Locate the cell with the specified text and output its [X, Y] center coordinate. 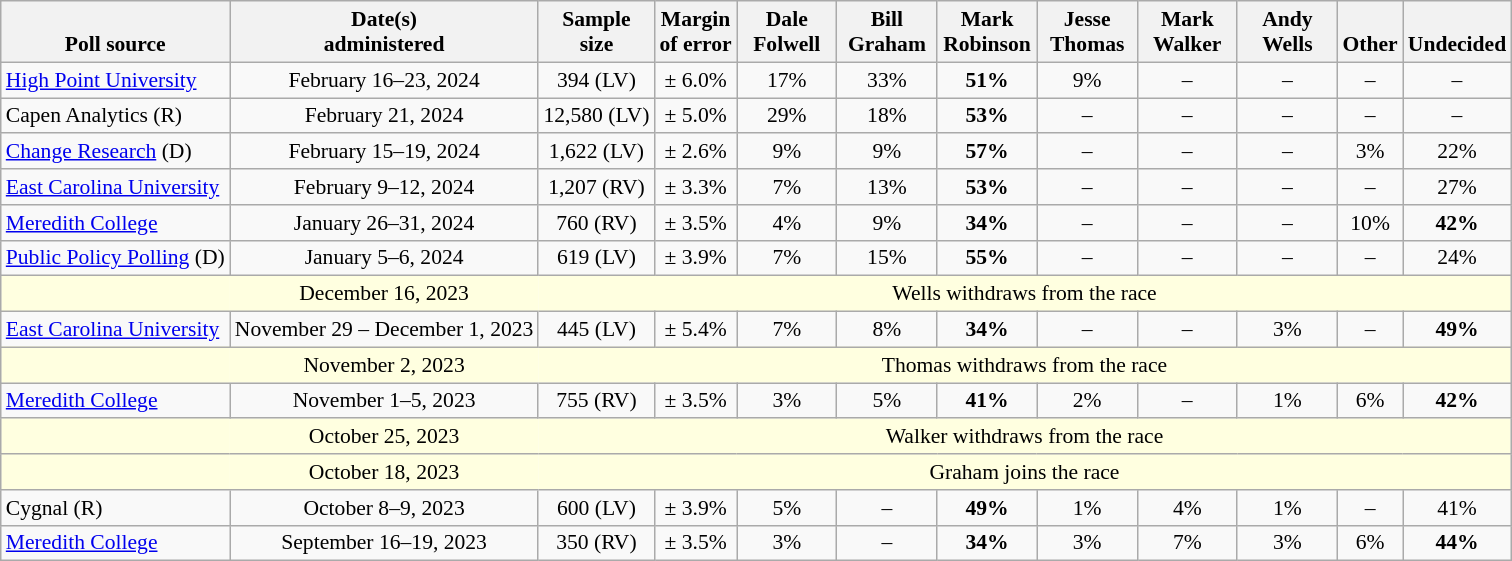
44% [1457, 543]
November 1–5, 2023 [384, 401]
27% [1457, 187]
High Point University [116, 80]
Cygnal (R) [116, 508]
Marginof error [695, 32]
Capen Analytics (R) [116, 116]
10% [1370, 223]
Samplesize [596, 32]
55% [987, 258]
1,622 (LV) [596, 152]
± 2.6% [695, 152]
8% [887, 330]
350 (RV) [596, 543]
October 25, 2023 [384, 437]
22% [1457, 152]
Graham joins the race [1024, 472]
February 15–19, 2024 [384, 152]
57% [987, 152]
1,207 (RV) [596, 187]
November 29 – December 1, 2023 [384, 330]
29% [787, 116]
Undecided [1457, 32]
October 18, 2023 [384, 472]
2% [1087, 401]
Thomas withdraws from the race [1024, 365]
February 16–23, 2024 [384, 80]
619 (LV) [596, 258]
15% [887, 258]
Other [1370, 32]
18% [887, 116]
Date(s)administered [384, 32]
± 6.0% [695, 80]
September 16–19, 2023 [384, 543]
Walker withdraws from the race [1024, 437]
755 (RV) [596, 401]
BillGraham [887, 32]
DaleFolwell [787, 32]
MarkRobinson [987, 32]
760 (RV) [596, 223]
± 3.3% [695, 187]
JesseThomas [1087, 32]
51% [987, 80]
Poll source [116, 32]
MarkWalker [1187, 32]
24% [1457, 258]
13% [887, 187]
February 21, 2024 [384, 116]
Change Research (D) [116, 152]
Public Policy Polling (D) [116, 258]
394 (LV) [596, 80]
November 2, 2023 [384, 365]
600 (LV) [596, 508]
January 26–31, 2024 [384, 223]
± 5.0% [695, 116]
445 (LV) [596, 330]
± 5.4% [695, 330]
Wells withdraws from the race [1024, 294]
17% [787, 80]
January 5–6, 2024 [384, 258]
12,580 (LV) [596, 116]
February 9–12, 2024 [384, 187]
October 8–9, 2023 [384, 508]
December 16, 2023 [384, 294]
33% [887, 80]
AndyWells [1287, 32]
